Extract the (X, Y) coordinate from the center of the cell holding the provided text.  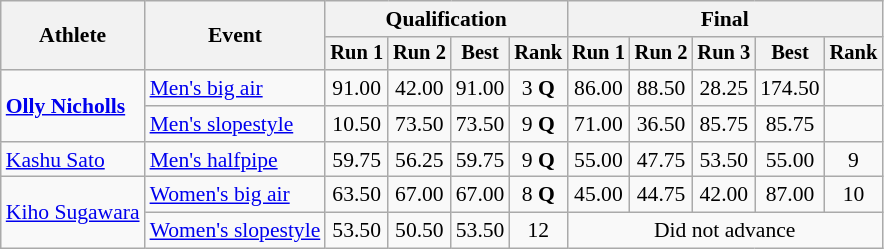
Athlete (73, 36)
10 (854, 195)
45.00 (598, 195)
10.50 (356, 124)
Event (236, 36)
63.50 (356, 195)
56.25 (420, 160)
44.75 (662, 195)
Kiho Sugawara (73, 212)
Men's halfpipe (236, 160)
Did not advance (724, 231)
71.00 (598, 124)
Men's big air (236, 88)
Women's big air (236, 195)
12 (538, 231)
87.00 (790, 195)
36.50 (662, 124)
47.75 (662, 160)
Kashu Sato (73, 160)
28.25 (724, 88)
Qualification (446, 19)
Women's slopestyle (236, 231)
9 (854, 160)
50.50 (420, 231)
3 Q (538, 88)
Final (724, 19)
174.50 (790, 88)
88.50 (662, 88)
8 Q (538, 195)
Men's slopestyle (236, 124)
Olly Nicholls (73, 106)
86.00 (598, 88)
Run 3 (724, 54)
